Scan for the cell matching the given text and deliver its (x, y) coordinate at center. 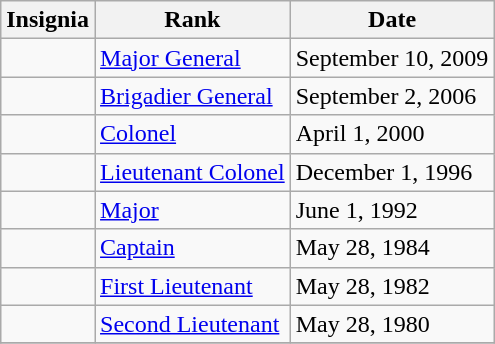
Date (392, 20)
December 1, 1996 (392, 172)
Colonel (193, 134)
May 28, 1980 (392, 324)
May 28, 1984 (392, 248)
Rank (193, 20)
Captain (193, 248)
September 2, 2006 (392, 96)
Second Lieutenant (193, 324)
First Lieutenant (193, 286)
Major (193, 210)
Lieutenant Colonel (193, 172)
Brigadier General (193, 96)
Insignia (48, 20)
June 1, 1992 (392, 210)
April 1, 2000 (392, 134)
May 28, 1982 (392, 286)
September 10, 2009 (392, 58)
Major General (193, 58)
